Scan for the cell matching the given text and deliver its [X, Y] coordinate at center. 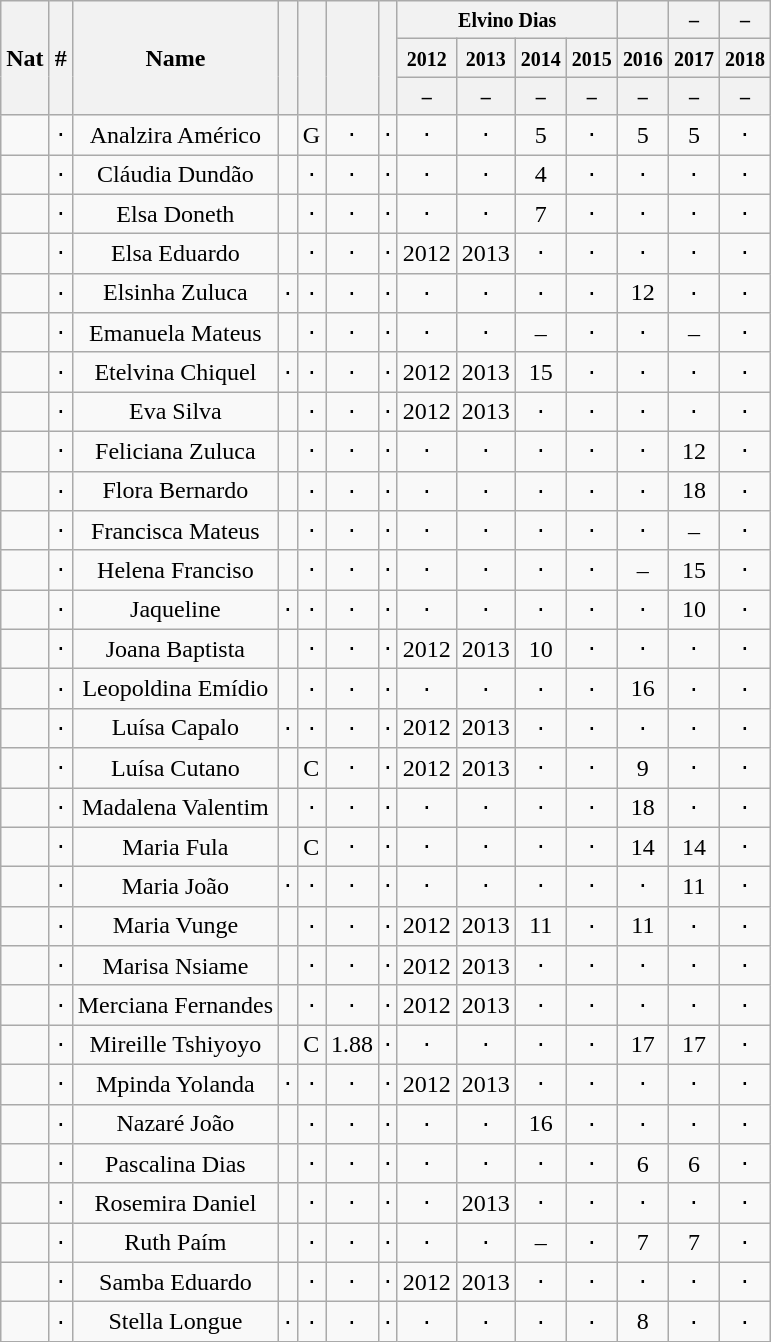
1.88 [352, 1045]
G [311, 135]
Emanuela Mateus [175, 333]
Maria Fula [175, 847]
Feliciana Zuluca [175, 451]
Etelvina Chiquel [175, 372]
9 [642, 768]
Joana Baptista [175, 649]
Pascalina Dias [175, 1164]
Elsa Doneth [175, 214]
Elsa Eduardo [175, 254]
Flora Bernardo [175, 491]
Elsinha Zuluca [175, 293]
4 [540, 174]
Jaqueline [175, 610]
Helena Franciso [175, 570]
8 [642, 1322]
Mpinda Yolanda [175, 1084]
Francisca Mateus [175, 531]
Stella Longue [175, 1322]
Merciana Fernandes [175, 1005]
Luísa Capalo [175, 728]
Luísa Cutano [175, 768]
Rosemira Daniel [175, 1203]
Eva Silva [175, 412]
# [60, 58]
Samba Eduardo [175, 1282]
Leopoldina Emídio [175, 689]
Ruth Paím [175, 1243]
Analzira Américo [175, 135]
Cláudia Dundão [175, 174]
Elvino Dias [507, 20]
Madalena Valentim [175, 808]
2016 [642, 58]
Name [175, 58]
Mireille Tshiyoyo [175, 1045]
Nat [25, 58]
2014 [540, 58]
Nazaré João [175, 1124]
2018 [744, 58]
Maria João [175, 887]
2017 [694, 58]
2015 [592, 58]
Maria Vunge [175, 926]
Marisa Nsiame [175, 966]
